Scan for the cell matching the given text and deliver its (x, y) coordinate at center. 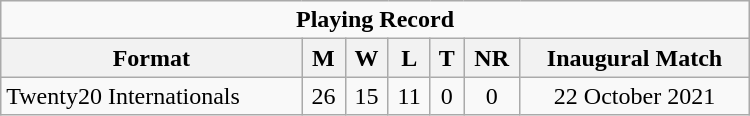
M (324, 58)
W (366, 58)
Twenty20 Internationals (152, 96)
26 (324, 96)
Inaugural Match (634, 58)
Format (152, 58)
15 (366, 96)
11 (409, 96)
L (409, 58)
NR (492, 58)
T (446, 58)
Playing Record (375, 20)
22 October 2021 (634, 96)
